Find where the given text appears and provide that cell's center as [x, y] coordinate. 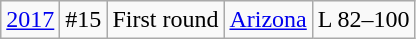
2017 [30, 20]
Arizona [268, 20]
L 82–100 [364, 20]
First round [166, 20]
#15 [84, 20]
